Identify which cell holds the provided text, then report its (X, Y) central coordinate. 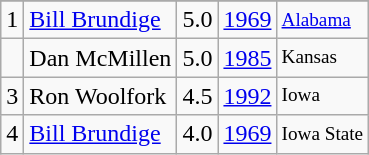
Dan McMillen (100, 58)
4.5 (198, 96)
Ron Woolfork (100, 96)
Kansas (322, 58)
Alabama (322, 20)
1985 (248, 58)
4.0 (198, 134)
1992 (248, 96)
1 (12, 20)
4 (12, 134)
3 (12, 96)
Iowa (322, 96)
Iowa State (322, 134)
